Find where the given text appears and provide that cell's center as (X, Y) coordinate. 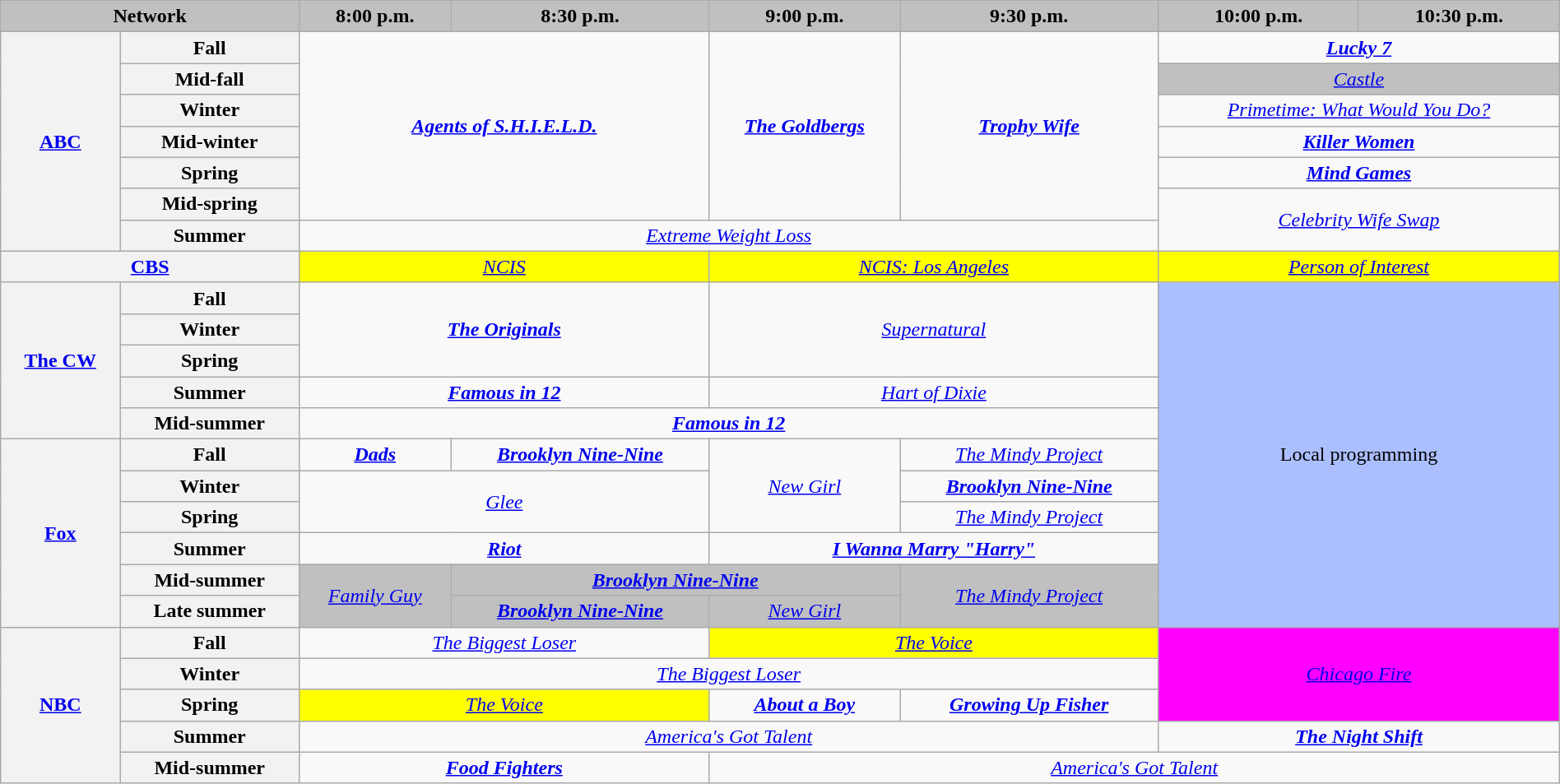
CBS (150, 267)
NCIS: Los Angeles (934, 267)
Dads (375, 455)
Mid-spring (210, 204)
Celebrity Wife Swap (1359, 220)
Supernatural (934, 329)
Lucky 7 (1359, 48)
10:30 p.m. (1459, 16)
8:30 p.m. (580, 16)
9:00 p.m. (805, 16)
Castle (1359, 79)
Extreme Weight Loss (729, 235)
Mind Games (1359, 173)
NCIS (504, 267)
The Night Shift (1359, 736)
8:00 p.m. (375, 16)
Hart of Dixie (934, 392)
The Originals (504, 329)
I Wanna Marry "Harry" (934, 549)
Person of Interest (1359, 267)
Glee (504, 502)
Trophy Wife (1029, 126)
Chicago Fire (1359, 674)
Late summer (210, 611)
10:00 p.m. (1259, 16)
Riot (504, 549)
Growing Up Fisher (1029, 705)
ABC (61, 141)
Agents of S.H.I.E.L.D. (504, 126)
The CW (61, 360)
Family Guy (375, 596)
Food Fighters (504, 768)
Network (150, 16)
Local programming (1359, 454)
Mid-winter (210, 141)
About a Boy (805, 705)
Fox (61, 533)
9:30 p.m. (1029, 16)
The Goldbergs (805, 126)
Mid-fall (210, 79)
Killer Women (1359, 141)
Primetime: What Would You Do? (1359, 110)
NBC (61, 705)
